Extract the (x, y) coordinate from the center of the cell holding the provided text.  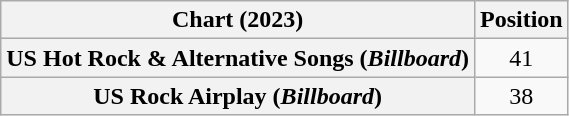
Position (521, 20)
Chart (2023) (238, 20)
41 (521, 58)
US Hot Rock & Alternative Songs (Billboard) (238, 58)
US Rock Airplay (Billboard) (238, 96)
38 (521, 96)
